Find where the given text appears and provide that cell's center as (X, Y) coordinate. 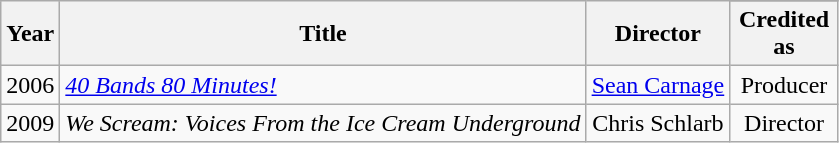
We Scream: Voices From the Ice Cream Underground (323, 123)
Title (323, 34)
Credited as (784, 34)
2006 (30, 85)
Producer (784, 85)
Sean Carnage (658, 85)
40 Bands 80 Minutes! (323, 85)
Year (30, 34)
2009 (30, 123)
Chris Schlarb (658, 123)
